Return (X, Y) of the center of cell containing provided text 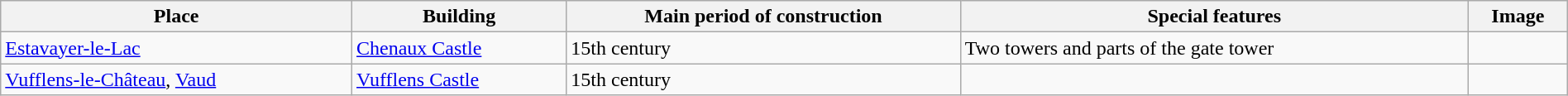
Image (1518, 17)
Estavayer-le-Lac (177, 48)
Two towers and parts of the gate tower (1214, 48)
Main period of construction (763, 17)
Place (177, 17)
Vufflens-le-Château, Vaud (177, 79)
Chenaux Castle (460, 48)
Building (460, 17)
Vufflens Castle (460, 79)
Special features (1214, 17)
